Output the [x, y] coordinate of the center of the cell containing the given text.  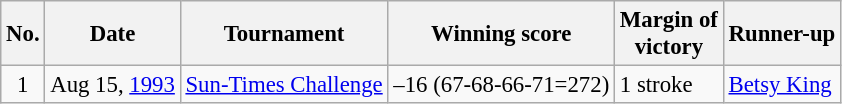
Aug 15, 1993 [112, 85]
1 [23, 85]
Winning score [502, 34]
Betsy King [782, 85]
No. [23, 34]
–16 (67-68-66-71=272) [502, 85]
1 stroke [670, 85]
Date [112, 34]
Sun-Times Challenge [284, 85]
Margin of victory [670, 34]
Tournament [284, 34]
Runner-up [782, 34]
